Determine the [x, y] coordinate at the center of the cell enclosing the given text.  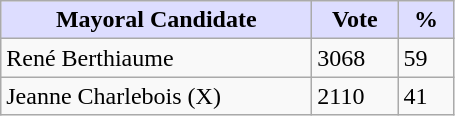
41 [426, 96]
Mayoral Candidate [156, 20]
2110 [355, 96]
3068 [355, 58]
% [426, 20]
René Berthiaume [156, 58]
Vote [355, 20]
59 [426, 58]
Jeanne Charlebois (X) [156, 96]
